Extract the (X, Y) coordinate from the center of the cell holding the provided text.  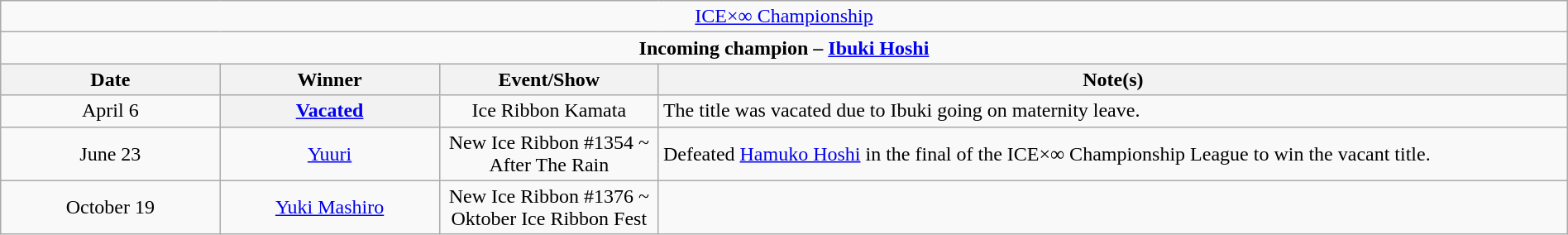
Winner (329, 79)
Yuuri (329, 154)
The title was vacated due to Ibuki going on maternity leave. (1113, 111)
April 6 (111, 111)
October 19 (111, 207)
Defeated Hamuko Hoshi in the final of the ICE×∞ Championship League to win the vacant title. (1113, 154)
Note(s) (1113, 79)
Yuki Mashiro (329, 207)
Incoming champion – Ibuki Hoshi (784, 48)
June 23 (111, 154)
Vacated (329, 111)
Date (111, 79)
New Ice Ribbon #1354 ~ After The Rain (549, 154)
Event/Show (549, 79)
Ice Ribbon Kamata (549, 111)
ICE×∞ Championship (784, 17)
New Ice Ribbon #1376 ~ Oktober Ice Ribbon Fest (549, 207)
